Capture the cell that displays the provided text and extract its (X, Y) central coordinate. 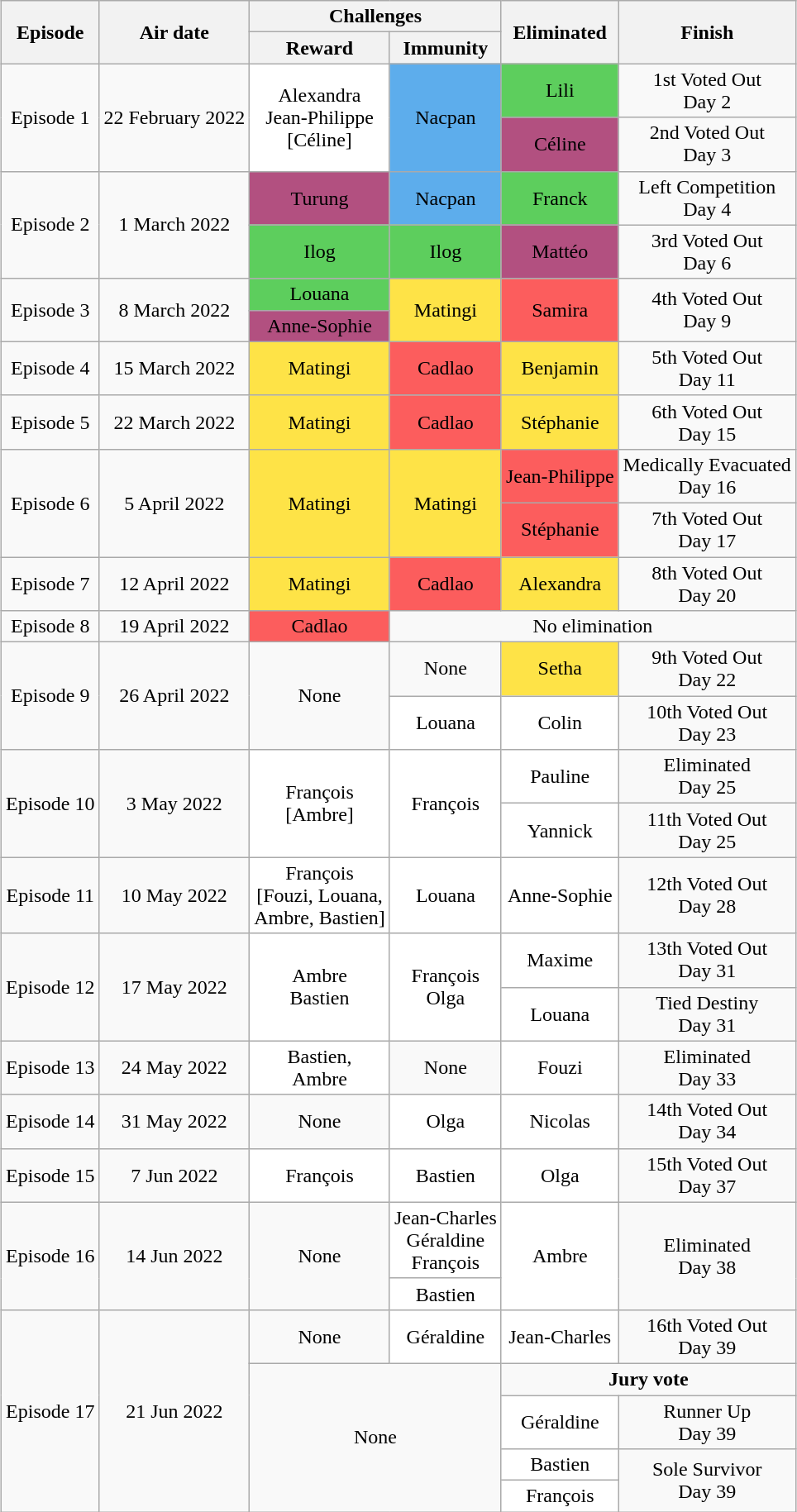
Benjamin (560, 369)
Episode 17 (50, 1410)
22 March 2022 (174, 422)
Episode 9 (50, 696)
12th Voted OutDay 28 (707, 895)
Episode 4 (50, 369)
Jean-CharlesGéraldineFrançois (445, 1240)
7th Voted OutDay 17 (707, 529)
EliminatedDay 25 (707, 777)
15th Voted OutDay 37 (707, 1176)
Colin (560, 723)
Immunity (445, 48)
3rd Voted OutDay 6 (707, 251)
Alexandra (560, 584)
Episode 6 (50, 503)
Sole SurvivorDay 39 (707, 1481)
4th Voted OutDay 9 (707, 310)
Reward (320, 48)
12 April 2022 (174, 584)
Setha (560, 670)
26 April 2022 (174, 696)
11th Voted OutDay 25 (707, 830)
10th Voted OutDay 23 (707, 723)
Pauline (560, 777)
Episode 8 (50, 627)
Runner UpDay 39 (707, 1422)
Episode 1 (50, 117)
Eliminated (560, 32)
AlexandraJean-Philippe[Céline] (320, 117)
Episode 13 (50, 1068)
Episode 3 (50, 310)
Episode 2 (50, 225)
Episode 15 (50, 1176)
13th Voted OutDay 31 (707, 961)
31 May 2022 (174, 1121)
21 Jun 2022 (174, 1410)
Nicolas (560, 1121)
Episode 12 (50, 987)
Episode 7 (50, 584)
Episode 10 (50, 804)
7 Jun 2022 (174, 1176)
Lili (560, 91)
15 March 2022 (174, 369)
5th Voted OutDay 11 (707, 369)
Medically EvacuatedDay 16 (707, 476)
Challenges (375, 17)
Maxime (560, 961)
Tied DestinyDay 31 (707, 1014)
14 Jun 2022 (174, 1256)
François[Ambre] (320, 804)
Episode 16 (50, 1256)
6th Voted OutDay 15 (707, 422)
FrançoisOlga (445, 987)
No elimination (592, 627)
17 May 2022 (174, 987)
22 February 2022 (174, 117)
2nd Voted OutDay 3 (707, 144)
Jury vote (648, 1379)
Fouzi (560, 1068)
Turung (320, 198)
14th Voted OutDay 34 (707, 1121)
1st Voted OutDay 2 (707, 91)
AmbreBastien (320, 987)
5 April 2022 (174, 503)
Episode 5 (50, 422)
Ambre (560, 1256)
Air date (174, 32)
Bastien,Ambre (320, 1068)
Jean-Charles (560, 1336)
19 April 2022 (174, 627)
1 March 2022 (174, 225)
Episode (50, 32)
10 May 2022 (174, 895)
Left CompetitionDay 4 (707, 198)
EliminatedDay 33 (707, 1068)
3 May 2022 (174, 804)
Jean-Philippe (560, 476)
Samira (560, 310)
Mattéo (560, 251)
Finish (707, 32)
EliminatedDay 38 (707, 1256)
Episode 14 (50, 1121)
Episode 11 (50, 895)
16th Voted OutDay 39 (707, 1336)
8th Voted OutDay 20 (707, 584)
8 March 2022 (174, 310)
Yannick (560, 830)
François[Fouzi, Louana,Ambre, Bastien] (320, 895)
Franck (560, 198)
Céline (560, 144)
9th Voted OutDay 22 (707, 670)
24 May 2022 (174, 1068)
